Identify which cell holds the provided text, then report its [x, y] central coordinate. 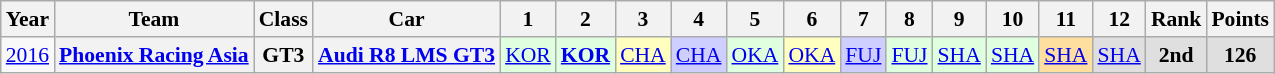
2016 [28, 55]
Team [154, 19]
5 [754, 19]
Car [406, 19]
12 [1120, 19]
Year [28, 19]
8 [909, 19]
Points [1240, 19]
Audi R8 LMS GT3 [406, 55]
4 [699, 19]
126 [1240, 55]
2nd [1176, 55]
10 [1012, 19]
1 [528, 19]
GT3 [284, 55]
7 [863, 19]
6 [812, 19]
9 [960, 19]
Rank [1176, 19]
2 [586, 19]
3 [643, 19]
Class [284, 19]
Phoenix Racing Asia [154, 55]
11 [1066, 19]
